Return [x, y] of the center of cell containing provided text 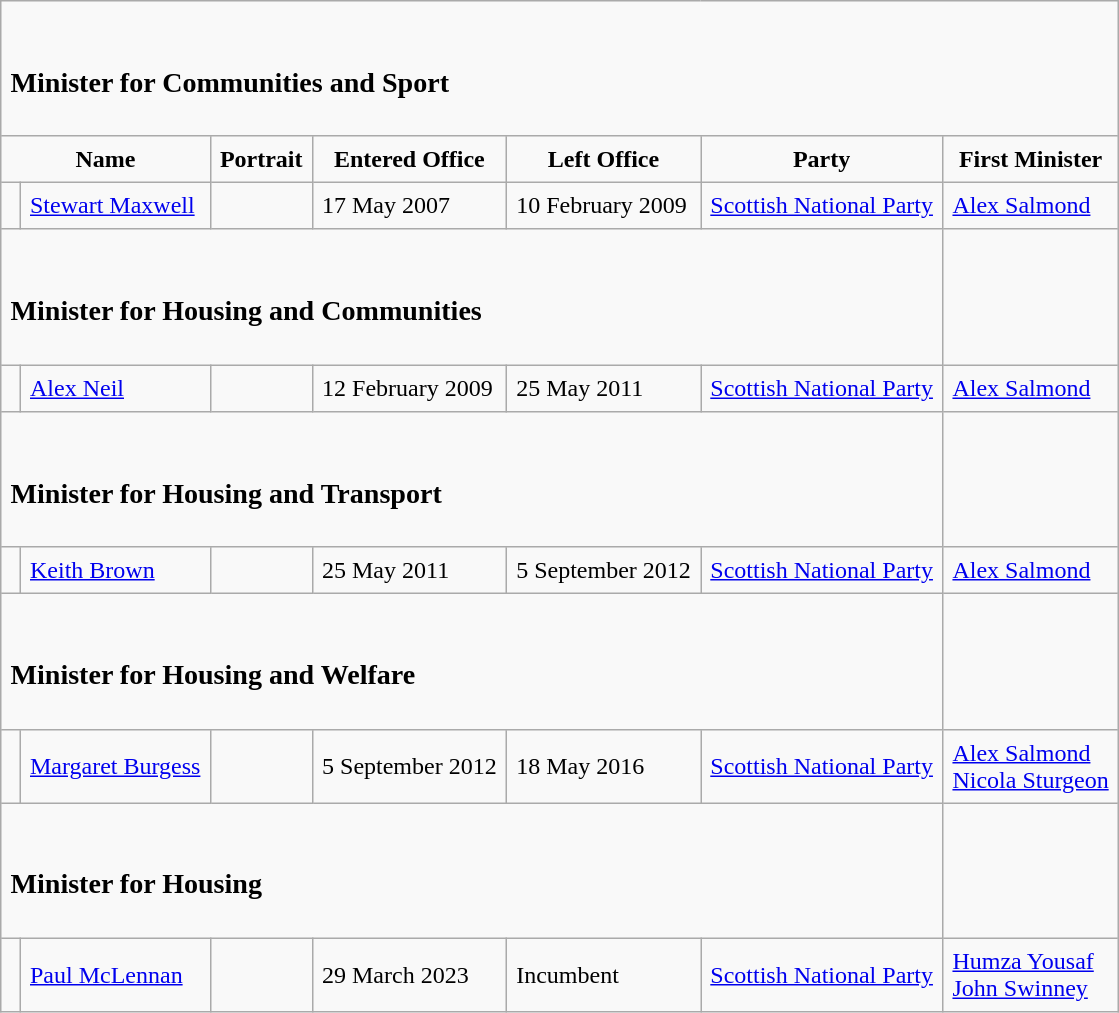
Margaret Burgess [115, 766]
Party [822, 159]
10 February 2009 [603, 206]
Keith Brown [115, 570]
Name [106, 159]
18 May 2016 [603, 766]
Minister for Housing and Welfare [472, 662]
Alex Neil [115, 388]
Minister for Housing and Transport [472, 480]
Stewart Maxwell [115, 206]
Left Office [603, 159]
Paul McLennan [115, 976]
Alex Salmond Nicola Sturgeon [1031, 766]
Entered Office [409, 159]
Minister for Communities and Sport [560, 69]
First Minister [1031, 159]
Humza Yousaf John Swinney [1031, 976]
Minister for Housing and Communities [472, 297]
12 February 2009 [409, 388]
29 March 2023 [409, 976]
17 May 2007 [409, 206]
Portrait [261, 159]
Minister for Housing [472, 871]
Incumbent [603, 976]
